Search for the cell housing the specified text and yield its (X, Y) center coordinate. 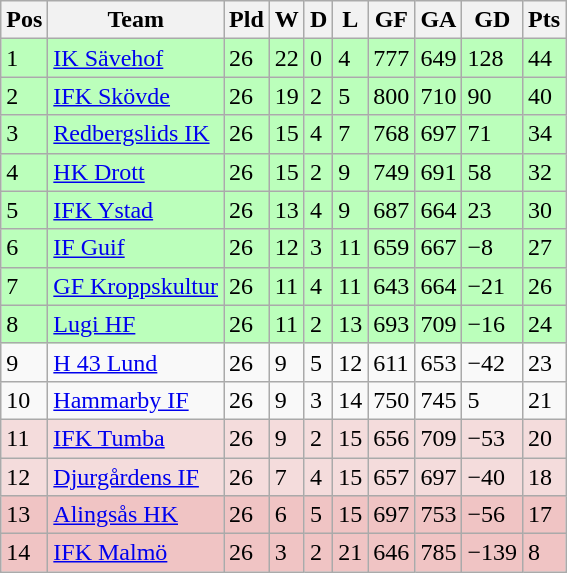
753 (438, 515)
777 (392, 58)
IF Guif (136, 248)
−16 (492, 324)
GD (492, 20)
W (286, 20)
611 (392, 362)
24 (544, 324)
IFK Malmö (136, 553)
−40 (492, 477)
44 (544, 58)
749 (392, 172)
800 (392, 96)
768 (392, 134)
IFK Skövde (136, 96)
HK Drott (136, 172)
17 (544, 515)
19 (286, 96)
58 (492, 172)
Djurgårdens IF (136, 477)
L (350, 20)
32 (544, 172)
GF (392, 20)
785 (438, 553)
Redbergslids IK (136, 134)
IFK Ystad (136, 210)
GF Kroppskultur (136, 286)
656 (392, 438)
646 (392, 553)
10 (24, 400)
−42 (492, 362)
653 (438, 362)
22 (286, 58)
IFK Tumba (136, 438)
−139 (492, 553)
667 (438, 248)
90 (492, 96)
649 (438, 58)
IK Sävehof (136, 58)
Team (136, 20)
34 (544, 134)
750 (392, 400)
D (318, 20)
−21 (492, 286)
Pld (247, 20)
40 (544, 96)
Lugi HF (136, 324)
71 (492, 134)
Alingsås HK (136, 515)
657 (392, 477)
−56 (492, 515)
Pts (544, 20)
0 (318, 58)
687 (392, 210)
691 (438, 172)
−53 (492, 438)
1 (24, 58)
128 (492, 58)
27 (544, 248)
710 (438, 96)
Hammarby IF (136, 400)
693 (392, 324)
20 (544, 438)
659 (392, 248)
18 (544, 477)
643 (392, 286)
Pos (24, 20)
745 (438, 400)
−8 (492, 248)
GA (438, 20)
30 (544, 210)
H 43 Lund (136, 362)
